Capture the cell that displays the provided text and extract its [X, Y] central coordinate. 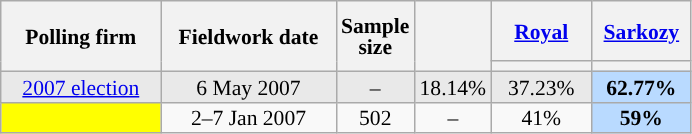
18.14% [452, 86]
2007 election [81, 86]
6 May 2007 [248, 86]
Royal [541, 31]
Sarkozy [641, 31]
Fieldwork date [248, 36]
2–7 Jan 2007 [248, 118]
Samplesize [375, 36]
502 [375, 118]
41% [541, 118]
Polling firm [81, 36]
37.23% [541, 86]
59% [641, 118]
62.77% [641, 86]
